Return the (X, Y) coordinate for the center point of the cell that contains the specified text.  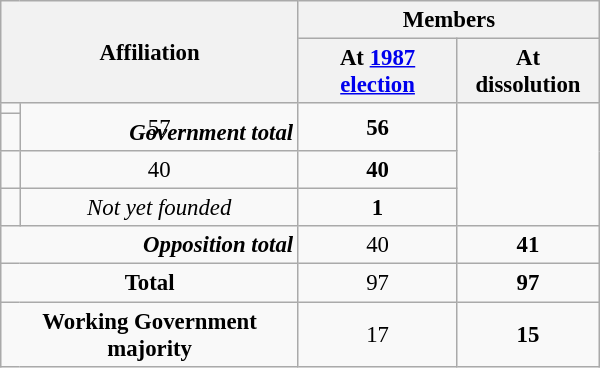
17 (377, 334)
Total (150, 283)
At 1987 election (377, 72)
15 (528, 334)
Members (448, 20)
1 (377, 208)
56 (377, 127)
Government total (150, 133)
41 (528, 245)
Affiliation (150, 52)
Opposition total (150, 245)
57 (159, 127)
Not yet founded (159, 208)
At dissolution (528, 72)
Working Government majority (150, 334)
